Capture the cell that displays the provided text and extract its [x, y] central coordinate. 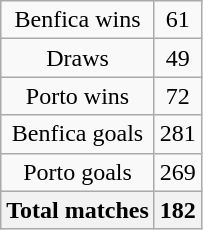
61 [178, 20]
269 [178, 172]
Benfica goals [78, 134]
Porto goals [78, 172]
182 [178, 210]
72 [178, 96]
Total matches [78, 210]
Benfica wins [78, 20]
Draws [78, 58]
49 [178, 58]
281 [178, 134]
Porto wins [78, 96]
